Return the (X, Y) coordinate for the center point of the cell that contains the specified text.  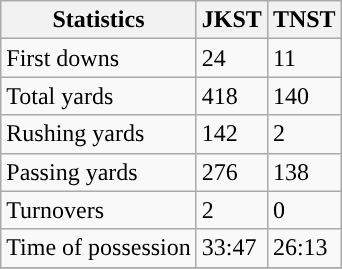
138 (304, 172)
JKST (232, 20)
11 (304, 58)
418 (232, 96)
Statistics (99, 20)
Total yards (99, 96)
142 (232, 134)
Time of possession (99, 248)
0 (304, 210)
Passing yards (99, 172)
33:47 (232, 248)
TNST (304, 20)
Rushing yards (99, 134)
Turnovers (99, 210)
140 (304, 96)
24 (232, 58)
276 (232, 172)
26:13 (304, 248)
First downs (99, 58)
